Scan for the cell matching the given text and deliver its (x, y) coordinate at center. 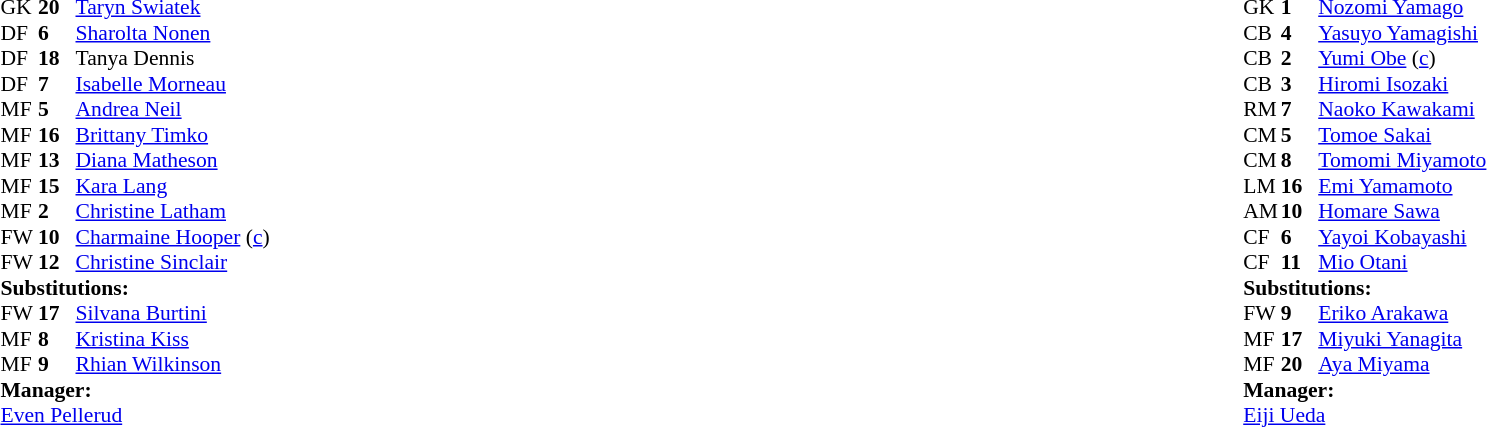
15 (57, 186)
LM (1262, 186)
20 (1300, 365)
11 (1300, 263)
Sharolta Nonen (173, 33)
18 (57, 59)
Kristina Kiss (173, 339)
Eriko Arakawa (1402, 313)
13 (57, 161)
Tanya Dennis (173, 59)
Mio Otani (1402, 263)
Christine Sinclair (173, 263)
RM (1262, 109)
Tomoe Sakai (1402, 135)
Miyuki Yanagita (1402, 339)
Andrea Neil (173, 109)
Yumi Obe (c) (1402, 59)
Christine Latham (173, 211)
Diana Matheson (173, 161)
Homare Sawa (1402, 211)
12 (57, 263)
Hiromi Isozaki (1402, 84)
4 (1300, 33)
Brittany Timko (173, 135)
Rhian Wilkinson (173, 365)
Emi Yamamoto (1402, 186)
Yasuyo Yamagishi (1402, 33)
Tomomi Miyamoto (1402, 161)
Kara Lang (173, 186)
3 (1300, 84)
Charmaine Hooper (c) (173, 237)
Yayoi Kobayashi (1402, 237)
Aya Miyama (1402, 365)
AM (1262, 211)
Naoko Kawakami (1402, 109)
Silvana Burtini (173, 313)
Isabelle Morneau (173, 84)
